Output the [X, Y] coordinate of the center of the cell containing the given text.  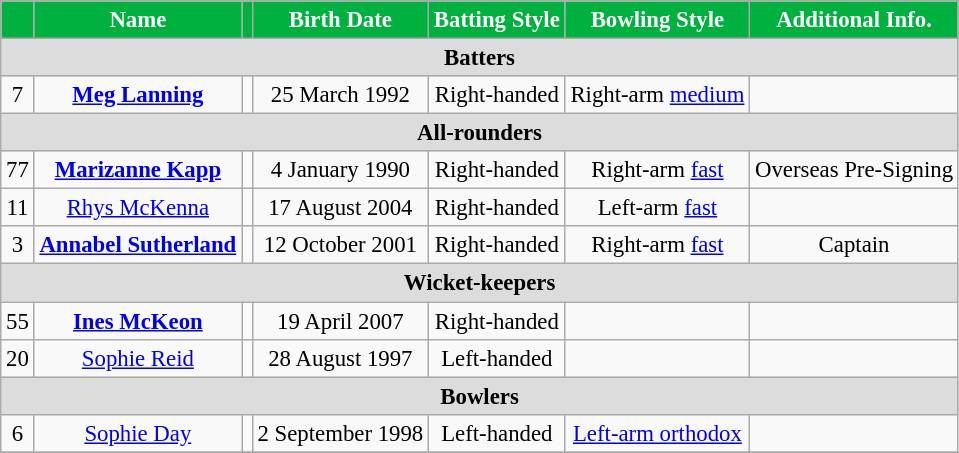
Bowlers [480, 396]
Annabel Sutherland [138, 245]
Left-arm fast [658, 208]
Batting Style [498, 20]
11 [18, 208]
4 January 1990 [340, 170]
55 [18, 321]
7 [18, 95]
20 [18, 358]
Sophie Reid [138, 358]
Meg Lanning [138, 95]
Overseas Pre-Signing [854, 170]
Birth Date [340, 20]
Marizanne Kapp [138, 170]
Ines McKeon [138, 321]
Right-arm medium [658, 95]
17 August 2004 [340, 208]
25 March 1992 [340, 95]
Wicket-keepers [480, 283]
Additional Info. [854, 20]
77 [18, 170]
12 October 2001 [340, 245]
Batters [480, 58]
Left-arm orthodox [658, 433]
Rhys McKenna [138, 208]
Bowling Style [658, 20]
6 [18, 433]
Sophie Day [138, 433]
28 August 1997 [340, 358]
19 April 2007 [340, 321]
2 September 1998 [340, 433]
Name [138, 20]
3 [18, 245]
Captain [854, 245]
All-rounders [480, 133]
